Determine the [x, y] coordinate at the center of the cell enclosing the given text.  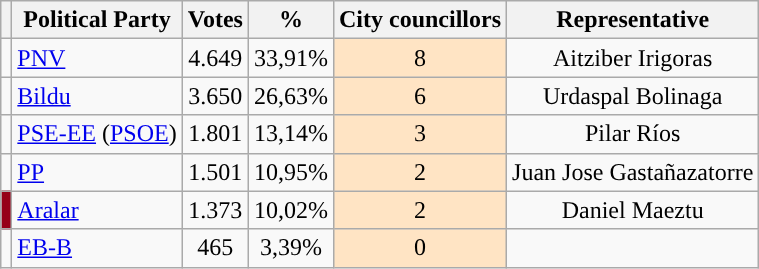
PSE-EE (PSOE) [97, 134]
33,91% [290, 58]
Political Party [97, 20]
6 [420, 96]
PP [97, 172]
1.373 [215, 210]
8 [420, 58]
10,95% [290, 172]
10,02% [290, 210]
1.501 [215, 172]
1.801 [215, 134]
Bildu [97, 96]
Pilar Ríos [633, 134]
Juan Jose Gastañazatorre [633, 172]
Representative [633, 20]
465 [215, 248]
4.649 [215, 58]
3 [420, 134]
Votes [215, 20]
3.650 [215, 96]
26,63% [290, 96]
% [290, 20]
Aitziber Irigoras [633, 58]
Urdaspal Bolinaga [633, 96]
3,39% [290, 248]
Daniel Maeztu [633, 210]
City councillors [420, 20]
0 [420, 248]
EB-B [97, 248]
13,14% [290, 134]
Aralar [97, 210]
PNV [97, 58]
